Scan for the cell matching the given text and deliver its (X, Y) coordinate at center. 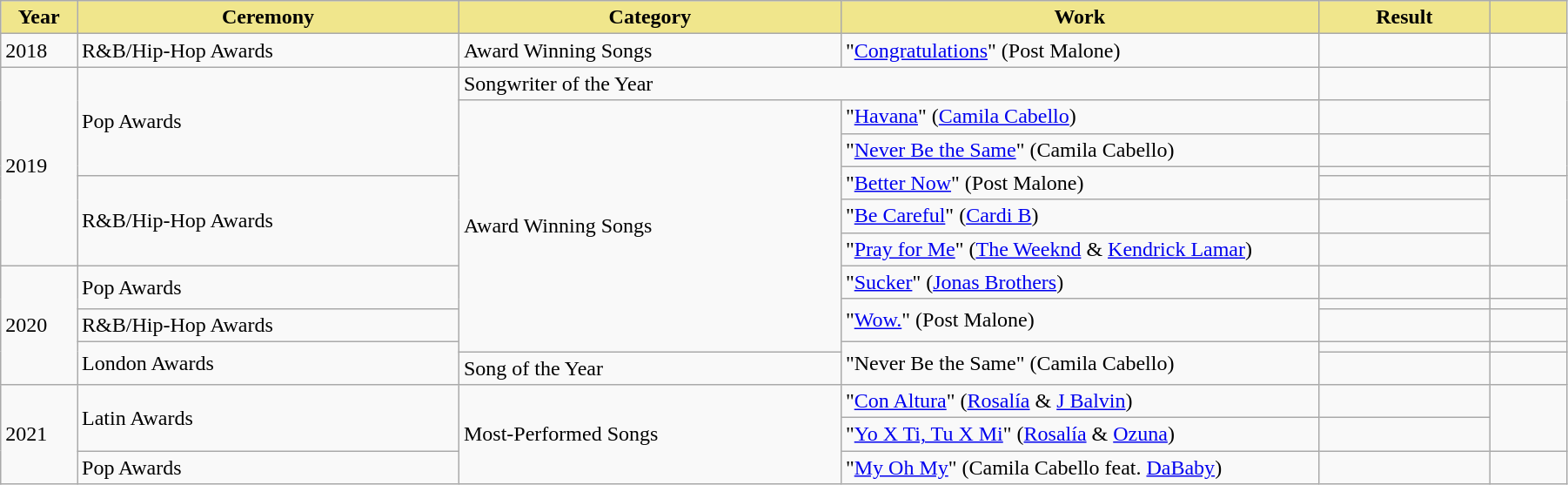
2021 (39, 434)
London Awards (268, 362)
2018 (39, 51)
Latin Awards (268, 418)
2019 (39, 166)
Ceremony (268, 17)
2020 (39, 325)
"Be Careful" (Cardi B) (1079, 216)
Song of the Year (649, 368)
"Congratulations" (Post Malone) (1079, 51)
"Havana" (Camila Cabello) (1079, 117)
"Sucker" (Jonas Brothers) (1079, 282)
Category (649, 17)
"Yo X Ti, Tu X Mi" (Rosalía & Ozuna) (1079, 434)
Result (1404, 17)
Year (39, 17)
"Better Now" (Post Malone) (1079, 183)
"Pray for Me" (The Weeknd & Kendrick Lamar) (1079, 249)
"My Oh My" (Camila Cabello feat. DaBaby) (1079, 468)
"Con Altura" (Rosalía & J Balvin) (1079, 401)
Most-Performed Songs (649, 434)
Songwriter of the Year (888, 84)
Work (1079, 17)
"Wow." (Post Malone) (1079, 320)
